Search for the cell housing the specified text and yield its (x, y) center coordinate. 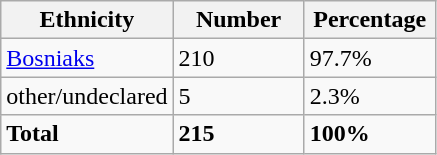
97.7% (370, 58)
Total (87, 134)
Ethnicity (87, 20)
100% (370, 134)
Number (238, 20)
other/undeclared (87, 96)
Percentage (370, 20)
Bosniaks (87, 58)
210 (238, 58)
215 (238, 134)
2.3% (370, 96)
5 (238, 96)
